Scan for the cell matching the given text and deliver its (x, y) coordinate at center. 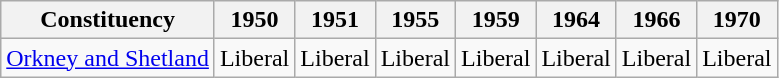
1966 (656, 20)
1964 (576, 20)
1951 (335, 20)
1955 (415, 20)
Orkney and Shetland (108, 58)
1970 (737, 20)
1959 (496, 20)
Constituency (108, 20)
1950 (254, 20)
